From the cell containing the given text, extract its center point as [X, Y] coordinate. 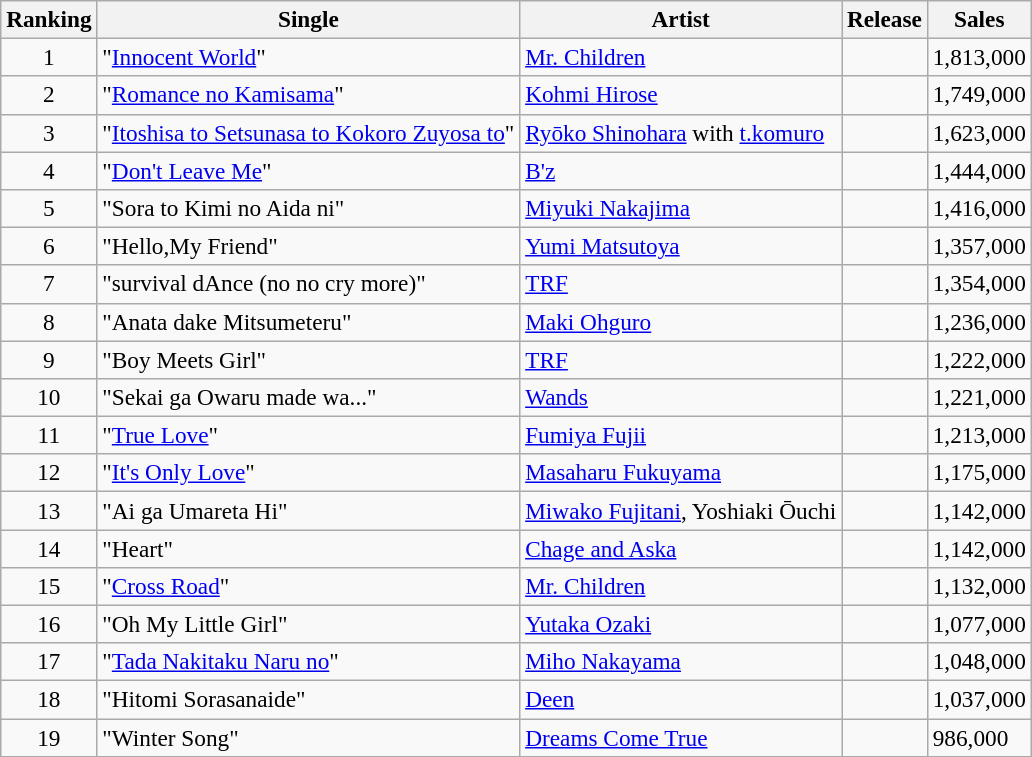
12 [49, 473]
"Hitomi Sorasanaide" [308, 699]
986,000 [979, 737]
15 [49, 586]
Fumiya Fujii [681, 435]
Yutaka Ozaki [681, 624]
Dreams Come True [681, 737]
"Winter Song" [308, 737]
Ranking [49, 19]
19 [49, 737]
1,221,000 [979, 397]
"True Love" [308, 435]
"survival dAnce (no no cry more)" [308, 284]
1,077,000 [979, 624]
Yumi Matsutoya [681, 246]
13 [49, 510]
4 [49, 170]
"Innocent World" [308, 57]
"Don't Leave Me" [308, 170]
1,416,000 [979, 208]
Chage and Aska [681, 548]
Maki Ohguro [681, 322]
1,132,000 [979, 586]
9 [49, 359]
1,357,000 [979, 246]
18 [49, 699]
"Cross Road" [308, 586]
2 [49, 95]
"Heart" [308, 548]
Masaharu Fukuyama [681, 473]
3 [49, 133]
8 [49, 322]
"Anata dake Mitsumeteru" [308, 322]
1,444,000 [979, 170]
1,048,000 [979, 662]
11 [49, 435]
Ryōko Shinohara with t.komuro [681, 133]
"Boy Meets Girl" [308, 359]
"Sora to Kimi no Aida ni" [308, 208]
Artist [681, 19]
"Oh My Little Girl" [308, 624]
Sales [979, 19]
1,037,000 [979, 699]
1,813,000 [979, 57]
17 [49, 662]
7 [49, 284]
"Sekai ga Owaru made wa..." [308, 397]
Kohmi Hirose [681, 95]
16 [49, 624]
1,175,000 [979, 473]
"Romance no Kamisama" [308, 95]
1,213,000 [979, 435]
Deen [681, 699]
14 [49, 548]
Single [308, 19]
Miho Nakayama [681, 662]
6 [49, 246]
1,354,000 [979, 284]
B'z [681, 170]
Miwako Fujitani, Yoshiaki Ōuchi [681, 510]
5 [49, 208]
10 [49, 397]
"It's Only Love" [308, 473]
1,222,000 [979, 359]
"Itoshisa to Setsunasa to Kokoro Zuyosa to" [308, 133]
1,623,000 [979, 133]
1,749,000 [979, 95]
1,236,000 [979, 322]
"Hello,My Friend" [308, 246]
Release [885, 19]
1 [49, 57]
Wands [681, 397]
"Tada Nakitaku Naru no" [308, 662]
Miyuki Nakajima [681, 208]
"Ai ga Umareta Hi" [308, 510]
